Scan for the cell matching the given text and deliver its (x, y) coordinate at center. 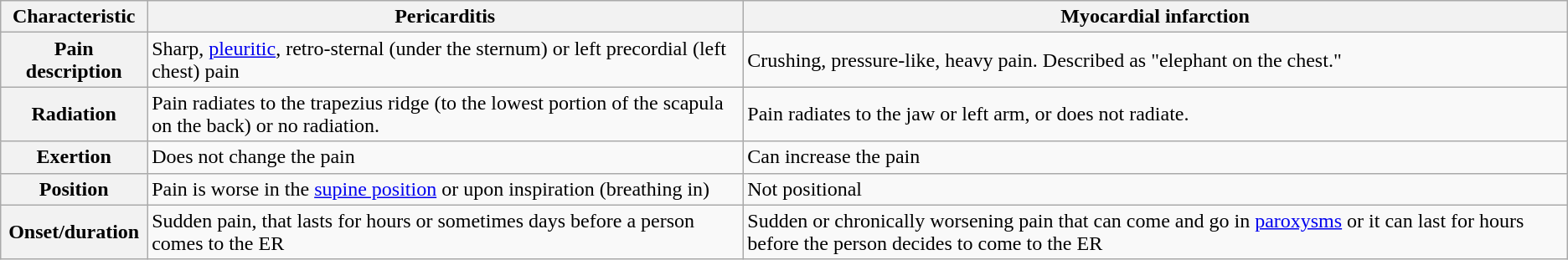
Crushing, pressure-like, heavy pain. Described as "elephant on the chest." (1155, 60)
Can increase the pain (1155, 157)
Pain radiates to the jaw or left arm, or does not radiate. (1155, 114)
Sharp, pleuritic, retro-sternal (under the sternum) or left precordial (left chest) pain (446, 60)
Onset/duration (74, 232)
Sudden or chronically worsening pain that can come and go in paroxysms or it can last for hours before the person decides to come to the ER (1155, 232)
Pain radiates to the trapezius ridge (to the lowest portion of the scapula on the back) or no radiation. (446, 114)
Pericarditis (446, 17)
Radiation (74, 114)
Pain description (74, 60)
Myocardial infarction (1155, 17)
Pain is worse in the supine position or upon inspiration (breathing in) (446, 189)
Position (74, 189)
Characteristic (74, 17)
Sudden pain, that lasts for hours or sometimes days before a person comes to the ER (446, 232)
Does not change the pain (446, 157)
Not positional (1155, 189)
Exertion (74, 157)
